Detect which cell encompasses the target text, then output its (x, y) center coordinate. 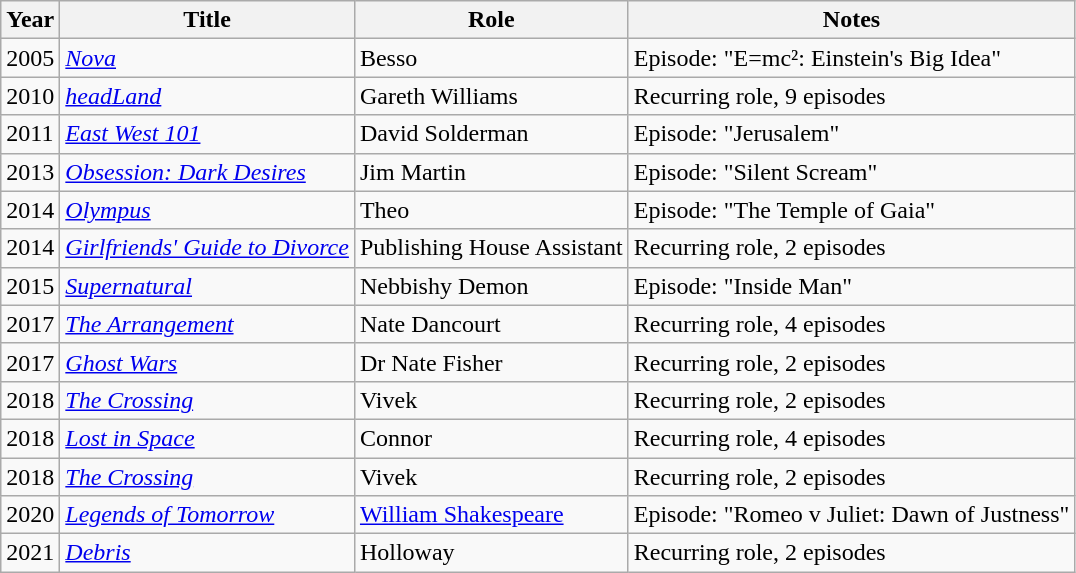
Notes (852, 20)
The Arrangement (208, 324)
Olympus (208, 210)
2020 (30, 515)
2021 (30, 553)
Besso (491, 58)
East West 101 (208, 134)
2015 (30, 286)
Episode: "Inside Man" (852, 286)
Episode: "Jerusalem" (852, 134)
Nate Dancourt (491, 324)
2005 (30, 58)
Nebbishy Demon (491, 286)
Jim Martin (491, 172)
Episode: "Silent Scream" (852, 172)
Publishing House Assistant (491, 248)
Obsession: Dark Desires (208, 172)
Debris (208, 553)
Ghost Wars (208, 362)
Legends of Tomorrow (208, 515)
Year (30, 20)
Supernatural (208, 286)
William Shakespeare (491, 515)
2011 (30, 134)
headLand (208, 96)
Nova (208, 58)
Dr Nate Fisher (491, 362)
Connor (491, 438)
Episode: "E=mc²: Einstein's Big Idea" (852, 58)
2013 (30, 172)
Lost in Space (208, 438)
Recurring role, 9 episodes (852, 96)
David Solderman (491, 134)
Girlfriends' Guide to Divorce (208, 248)
Holloway (491, 553)
Episode: "The Temple of Gaia" (852, 210)
2010 (30, 96)
Gareth Williams (491, 96)
Theo (491, 210)
Episode: "Romeo v Juliet: Dawn of Justness" (852, 515)
Role (491, 20)
Title (208, 20)
